Return the [x, y] coordinate for the center point of the cell that contains the specified text.  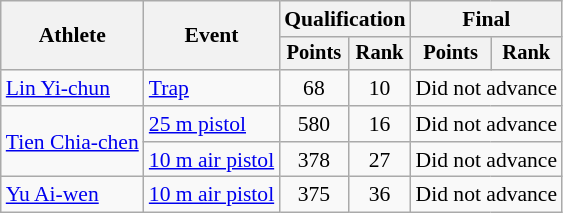
Trap [212, 88]
10 [380, 88]
Lin Yi-chun [72, 88]
Qualification [344, 19]
Tien Chia-chen [72, 142]
16 [380, 124]
68 [314, 88]
36 [380, 195]
Athlete [72, 36]
375 [314, 195]
Yu Ai-wen [72, 195]
580 [314, 124]
Event [212, 36]
Final [487, 19]
27 [380, 160]
25 m pistol [212, 124]
378 [314, 160]
